Determine the [X, Y] coordinate at the center of the cell enclosing the given text.  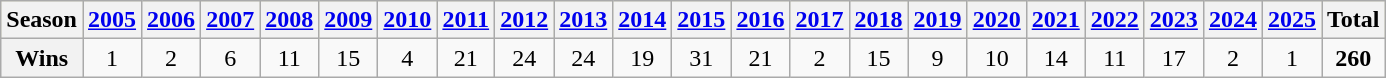
2014 [642, 20]
19 [642, 58]
2025 [1292, 20]
4 [408, 58]
2005 [112, 20]
2019 [938, 20]
2016 [760, 20]
2006 [172, 20]
2023 [1174, 20]
2012 [524, 20]
2017 [820, 20]
2009 [348, 20]
2015 [702, 20]
260 [1354, 58]
31 [702, 58]
2024 [1232, 20]
9 [938, 58]
2010 [408, 20]
2007 [230, 20]
2013 [584, 20]
Wins [42, 58]
2022 [1114, 20]
10 [996, 58]
2020 [996, 20]
2008 [290, 20]
Season [42, 20]
2018 [878, 20]
6 [230, 58]
Total [1354, 20]
2011 [466, 20]
2021 [1056, 20]
14 [1056, 58]
17 [1174, 58]
